Locate the cell with the specified text and output its [x, y] center coordinate. 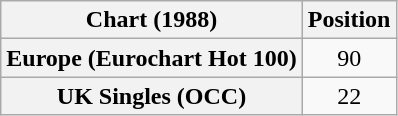
Chart (1988) [152, 20]
Europe (Eurochart Hot 100) [152, 58]
22 [349, 96]
Position [349, 20]
UK Singles (OCC) [152, 96]
90 [349, 58]
